Return the [x, y] coordinate for the center point of the cell that contains the specified text.  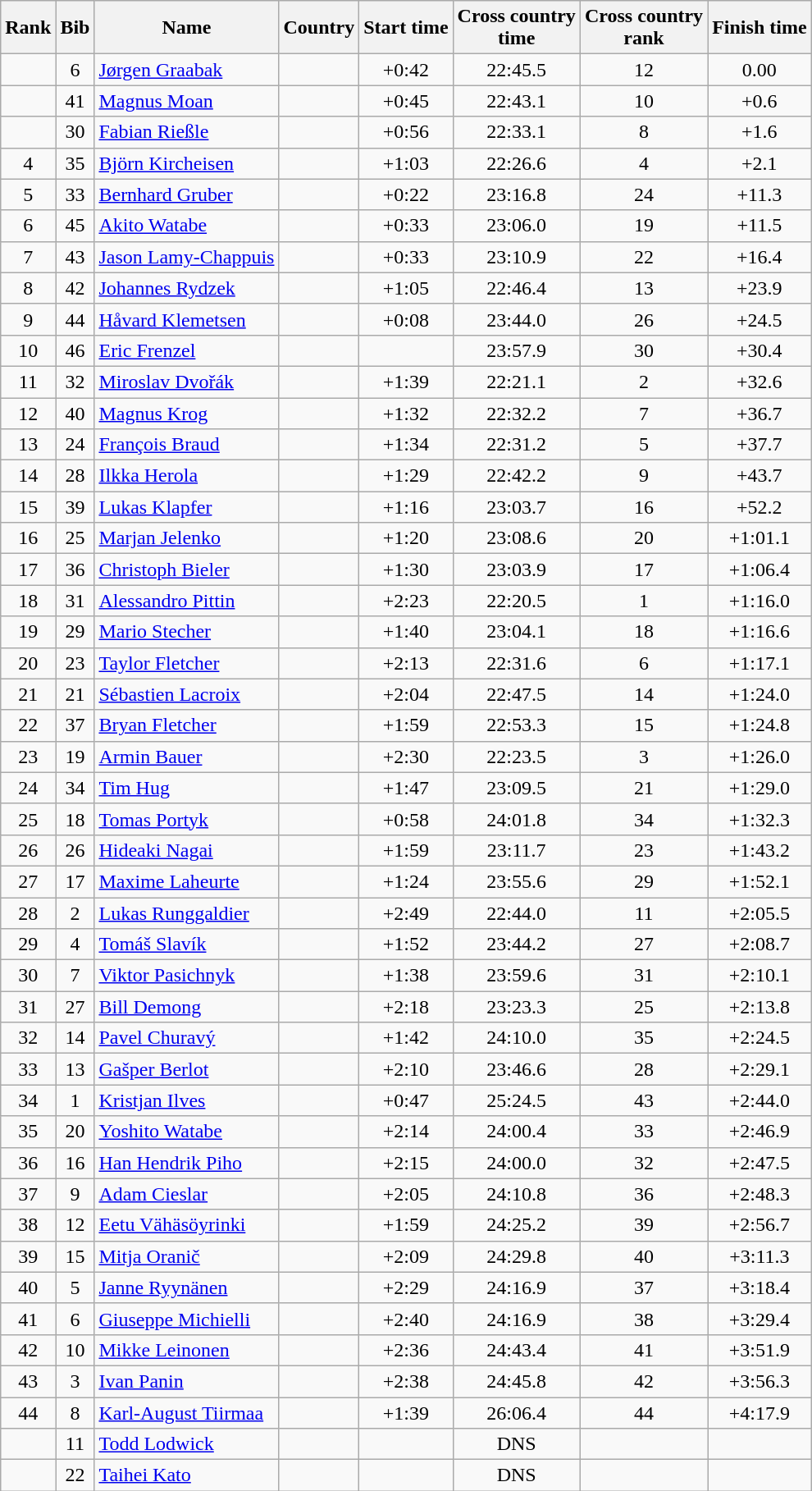
Johannes Rydzek [187, 288]
Cross country rank [643, 28]
+1:43.2 [760, 850]
+2:48.3 [760, 1194]
Pavel Churavý [187, 1038]
+4:17.9 [760, 1412]
23:11.7 [517, 850]
22:20.5 [517, 601]
+1:47 [406, 788]
+1:30 [406, 569]
+1:32 [406, 413]
Start time [406, 28]
+1:01.1 [760, 538]
+1:32.3 [760, 819]
Bryan Fletcher [187, 725]
+1:24 [406, 881]
Taihei Kato [187, 1475]
+30.4 [760, 350]
+36.7 [760, 413]
Bib [75, 28]
22:47.5 [517, 694]
+2:40 [406, 1319]
+2:15 [406, 1163]
+2:23 [406, 601]
Viktor Pasichnyk [187, 976]
+2.1 [760, 163]
+2:29 [406, 1287]
+32.6 [760, 382]
24:01.8 [517, 819]
+2:30 [406, 757]
22:33.1 [517, 132]
22:43.1 [517, 101]
24:10.0 [517, 1038]
22:44.0 [517, 913]
Lukas Runggaldier [187, 913]
+1:26.0 [760, 757]
Bernhard Gruber [187, 194]
Adam Cieslar [187, 1194]
+2:08.7 [760, 944]
+1:05 [406, 288]
22:26.6 [517, 163]
+0:08 [406, 319]
Taylor Fletcher [187, 663]
23:46.6 [517, 1069]
+2:05.5 [760, 913]
23:23.3 [517, 1007]
+16.4 [760, 257]
+1:52.1 [760, 881]
Magnus Krog [187, 413]
Lukas Klapfer [187, 507]
+1:24.8 [760, 725]
+3:11.3 [760, 1256]
Alessandro Pittin [187, 601]
22:31.2 [517, 445]
Han Hendrik Piho [187, 1163]
+0:22 [406, 194]
Name [187, 28]
François Braud [187, 445]
Bill Demong [187, 1007]
Gašper Berlot [187, 1069]
+0:56 [406, 132]
Armin Bauer [187, 757]
22:21.1 [517, 382]
Jørgen Graabak [187, 70]
Sébastien Lacroix [187, 694]
23:59.6 [517, 976]
+1:20 [406, 538]
0.00 [760, 70]
+11.3 [760, 194]
Eetu Vähäsöyrinki [187, 1225]
Cross country time [517, 28]
+2:47.5 [760, 1163]
Hideaki Nagai [187, 850]
23:16.8 [517, 194]
+24.5 [760, 319]
+2:04 [406, 694]
Janne Ryynänen [187, 1287]
Todd Lodwick [187, 1444]
Tomáš Slavík [187, 944]
Akito Watabe [187, 226]
Country [319, 28]
23:10.9 [517, 257]
+1:52 [406, 944]
Håvard Klemetsen [187, 319]
+3:29.4 [760, 1319]
Ivan Panin [187, 1381]
26:06.4 [517, 1412]
+1:29 [406, 476]
Yoshito Watabe [187, 1132]
Maxime Laheurte [187, 881]
25:24.5 [517, 1100]
Eric Frenzel [187, 350]
Magnus Moan [187, 101]
+1:42 [406, 1038]
+43.7 [760, 476]
+2:05 [406, 1194]
+37.7 [760, 445]
24:43.4 [517, 1350]
Rank [28, 28]
+0:45 [406, 101]
Tomas Portyk [187, 819]
+1.6 [760, 132]
+2:10.1 [760, 976]
23:57.9 [517, 350]
22:46.4 [517, 288]
24:25.2 [517, 1225]
24:00.4 [517, 1132]
+1:40 [406, 632]
23:44.0 [517, 319]
23:04.1 [517, 632]
+2:13 [406, 663]
24:10.8 [517, 1194]
24:00.0 [517, 1163]
+2:44.0 [760, 1100]
Tim Hug [187, 788]
+23.9 [760, 288]
23:03.9 [517, 569]
+2:10 [406, 1069]
22:32.2 [517, 413]
23:08.6 [517, 538]
22:31.6 [517, 663]
+0:58 [406, 819]
Mitja Oranič [187, 1256]
+0.6 [760, 101]
+0:42 [406, 70]
+2:38 [406, 1381]
+3:18.4 [760, 1287]
+11.5 [760, 226]
+2:24.5 [760, 1038]
23:55.6 [517, 881]
Jason Lamy-Chappuis [187, 257]
Kristjan Ilves [187, 1100]
Giuseppe Michielli [187, 1319]
22:23.5 [517, 757]
24:45.8 [517, 1381]
+2:49 [406, 913]
Mikke Leinonen [187, 1350]
+2:14 [406, 1132]
+2:56.7 [760, 1225]
Miroslav Dvořák [187, 382]
23:09.5 [517, 788]
+1:03 [406, 163]
+2:18 [406, 1007]
23:06.0 [517, 226]
+1:34 [406, 445]
Fabian Rießle [187, 132]
22:45.5 [517, 70]
+2:36 [406, 1350]
+1:16 [406, 507]
Finish time [760, 28]
Björn Kircheisen [187, 163]
45 [75, 226]
+2:46.9 [760, 1132]
Marjan Jelenko [187, 538]
Ilkka Herola [187, 476]
+3:51.9 [760, 1350]
+2:13.8 [760, 1007]
+1:16.0 [760, 601]
23:03.7 [517, 507]
22:42.2 [517, 476]
+1:16.6 [760, 632]
+2:09 [406, 1256]
+1:24.0 [760, 694]
+1:06.4 [760, 569]
46 [75, 350]
Karl-August Tiirmaa [187, 1412]
24:29.8 [517, 1256]
+1:17.1 [760, 663]
+0:47 [406, 1100]
22:53.3 [517, 725]
+3:56.3 [760, 1381]
23:44.2 [517, 944]
Christoph Bieler [187, 569]
+1:38 [406, 976]
+1:29.0 [760, 788]
+2:29.1 [760, 1069]
+52.2 [760, 507]
Mario Stecher [187, 632]
